Extract the (x, y) coordinate from the center of the cell holding the provided text.  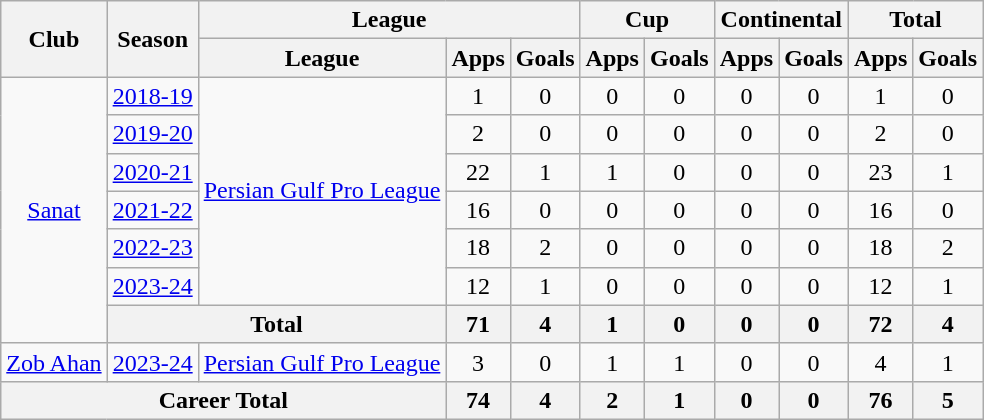
3 (478, 362)
2019-20 (152, 134)
Cup (647, 20)
Career Total (224, 400)
71 (478, 324)
2018-19 (152, 96)
Zob Ahan (54, 362)
Continental (781, 20)
2022-23 (152, 248)
74 (478, 400)
Sanat (54, 210)
2020-21 (152, 172)
2021-22 (152, 210)
23 (880, 172)
Club (54, 39)
Season (152, 39)
5 (948, 400)
76 (880, 400)
72 (880, 324)
22 (478, 172)
